Determine the [x, y] coordinate at the center of the cell enclosing the given text.  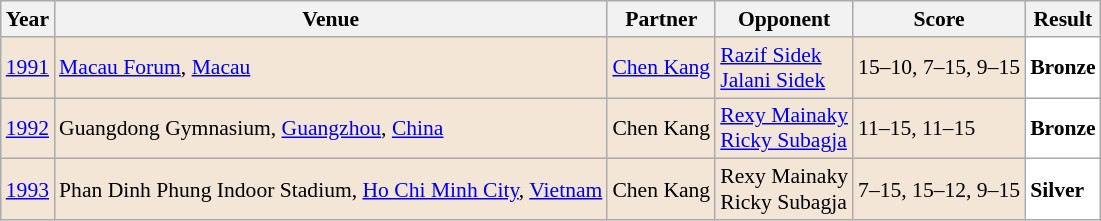
Opponent [784, 19]
Venue [330, 19]
Result [1063, 19]
15–10, 7–15, 9–15 [939, 68]
Score [939, 19]
Razif Sidek Jalani Sidek [784, 68]
Partner [661, 19]
Year [28, 19]
Silver [1063, 190]
Phan Dinh Phung Indoor Stadium, Ho Chi Minh City, Vietnam [330, 190]
1993 [28, 190]
Guangdong Gymnasium, Guangzhou, China [330, 128]
11–15, 11–15 [939, 128]
Macau Forum, Macau [330, 68]
1991 [28, 68]
1992 [28, 128]
7–15, 15–12, 9–15 [939, 190]
